Detect which cell encompasses the target text, then output its [x, y] center coordinate. 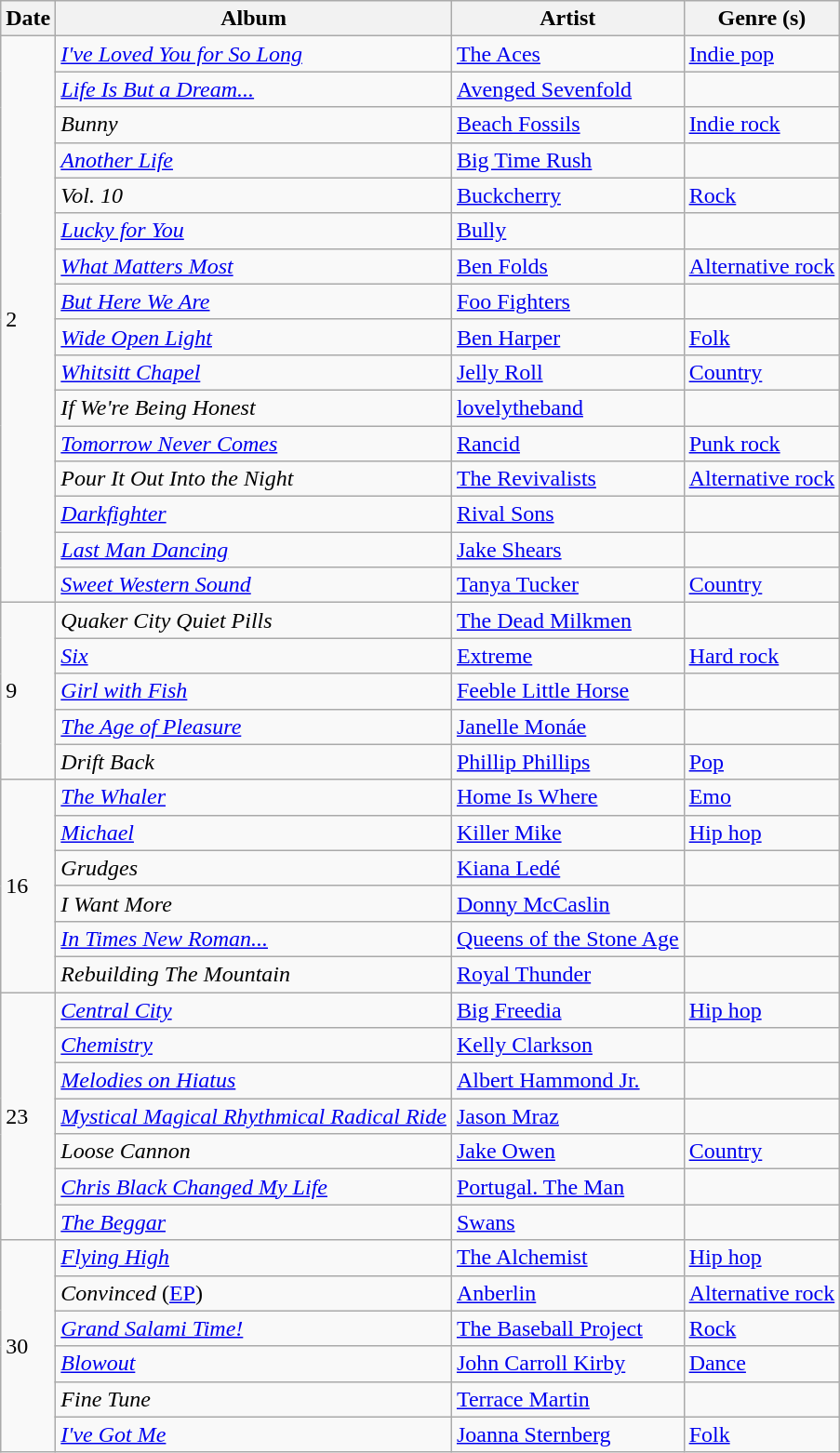
What Matters Most [254, 266]
Feeble Little Horse [567, 691]
The Age of Pleasure [254, 726]
Central City [254, 1009]
Genre (s) [762, 19]
The Baseball Project [567, 1328]
Big Time Rush [567, 160]
Rancid [567, 444]
Kelly Clarkson [567, 1046]
Darkfighter [254, 514]
Tanya Tucker [567, 585]
Jason Mraz [567, 1116]
Rival Sons [567, 514]
Hard rock [762, 656]
John Carroll Kirby [567, 1364]
The Dead Milkmen [567, 620]
16 [28, 886]
Jake Owen [567, 1152]
Big Freedia [567, 1009]
Lucky for You [254, 231]
Royal Thunder [567, 974]
Dance [762, 1364]
Date [28, 19]
Home Is Where [567, 797]
But Here We Are [254, 301]
The Beggar [254, 1222]
Grudges [254, 868]
Ben Harper [567, 337]
Foo Fighters [567, 301]
Avenged Sevenfold [567, 89]
Drift Back [254, 762]
Bully [567, 231]
If We're Being Honest [254, 407]
Fine Tune [254, 1399]
Jake Shears [567, 550]
Vol. 10 [254, 195]
I Want More [254, 903]
Jelly Roll [567, 372]
Janelle Monáe [567, 726]
23 [28, 1115]
Girl with Fish [254, 691]
Mystical Magical Rhythmical Radical Ride [254, 1116]
30 [28, 1346]
The Aces [567, 54]
Tomorrow Never Comes [254, 444]
Pop [762, 762]
Artist [567, 19]
Chris Black Changed My Life [254, 1187]
In Times New Roman... [254, 939]
Grand Salami Time! [254, 1328]
The Alchemist [567, 1258]
Beach Fossils [567, 125]
lovelytheband [567, 407]
Melodies on Hiatus [254, 1081]
Donny McCaslin [567, 903]
The Whaler [254, 797]
Extreme [567, 656]
Loose Cannon [254, 1152]
Joanna Sternberg [567, 1434]
Last Man Dancing [254, 550]
Queens of the Stone Age [567, 939]
Indie pop [762, 54]
Pour It Out Into the Night [254, 479]
Sweet Western Sound [254, 585]
Indie rock [762, 125]
Life Is But a Dream... [254, 89]
Michael [254, 833]
Bunny [254, 125]
Emo [762, 797]
Phillip Phillips [567, 762]
Kiana Ledé [567, 868]
Wide Open Light [254, 337]
Terrace Martin [567, 1399]
Six [254, 656]
The Revivalists [567, 479]
Quaker City Quiet Pills [254, 620]
Rebuilding The Mountain [254, 974]
2 [28, 320]
Albert Hammond Jr. [567, 1081]
Punk rock [762, 444]
I've Loved You for So Long [254, 54]
Anberlin [567, 1293]
Whitsitt Chapel [254, 372]
Killer Mike [567, 833]
Flying High [254, 1258]
Chemistry [254, 1046]
Blowout [254, 1364]
Convinced (EP) [254, 1293]
Swans [567, 1222]
Another Life [254, 160]
9 [28, 691]
Buckcherry [567, 195]
Ben Folds [567, 266]
Portugal. The Man [567, 1187]
Album [254, 19]
I've Got Me [254, 1434]
